Provide the (X, Y) coordinate of the cell's center where the given text is located.  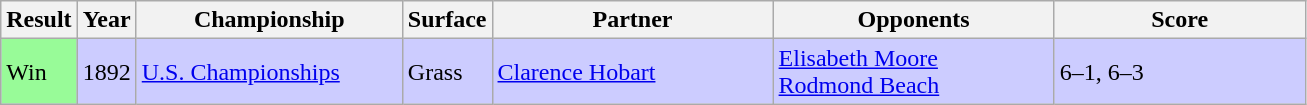
Result (39, 20)
Year (106, 20)
Elisabeth Moore Rodmond Beach (914, 72)
U.S. Championships (269, 72)
Surface (447, 20)
Clarence Hobart (632, 72)
Opponents (914, 20)
Partner (632, 20)
Championship (269, 20)
Grass (447, 72)
1892 (106, 72)
Score (1180, 20)
Win (39, 72)
6–1, 6–3 (1180, 72)
